Return [x, y] of the center of cell containing provided text 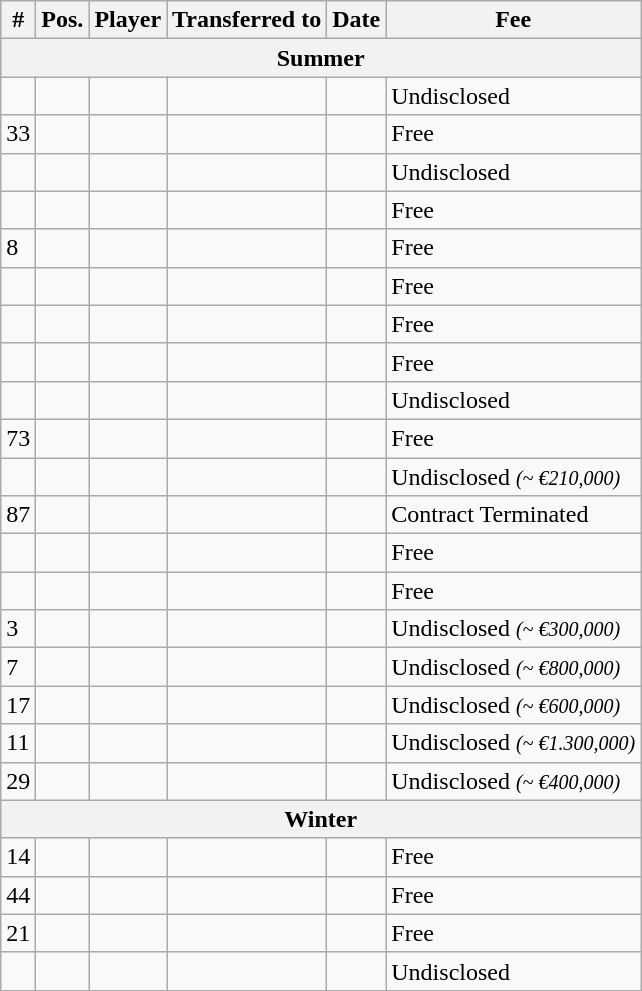
29 [18, 781]
17 [18, 705]
Undisclosed (~ €600,000) [514, 705]
3 [18, 629]
Undisclosed (~ €1.300,000) [514, 743]
Pos. [62, 20]
Undisclosed (~ €210,000) [514, 477]
44 [18, 895]
14 [18, 857]
21 [18, 933]
11 [18, 743]
Player [128, 20]
Winter [321, 819]
Date [356, 20]
Undisclosed (~ €300,000) [514, 629]
Undisclosed (~ €800,000) [514, 667]
Fee [514, 20]
33 [18, 134]
Contract Terminated [514, 515]
7 [18, 667]
8 [18, 248]
Undisclosed (~ €400,000) [514, 781]
87 [18, 515]
# [18, 20]
73 [18, 438]
Summer [321, 58]
Transferred to [247, 20]
